Scan for the cell matching the given text and deliver its (X, Y) coordinate at center. 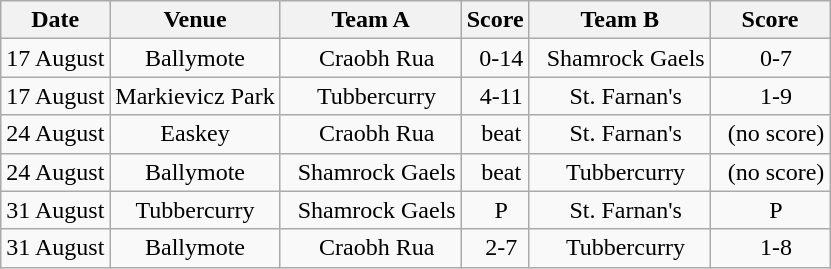
Markievicz Park (195, 96)
0-14 (495, 58)
2-7 (495, 248)
Team B (620, 20)
Venue (195, 20)
0-7 (770, 58)
1-9 (770, 96)
4-11 (495, 96)
1-8 (770, 248)
Date (56, 20)
Easkey (195, 134)
Team A (370, 20)
